Output the [X, Y] coordinate of the center of the cell containing the given text.  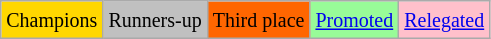
Promoted [354, 20]
Champions [52, 20]
Relegated [444, 20]
Runners-up [155, 20]
Third place [258, 20]
